Detect which cell encompasses the target text, then output its [X, Y] center coordinate. 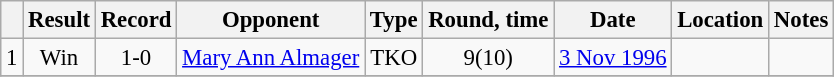
Round, time [488, 20]
1 [12, 58]
Result [60, 20]
Record [136, 20]
Location [720, 20]
Mary Ann Almager [271, 58]
Notes [802, 20]
9(10) [488, 58]
Date [613, 20]
Opponent [271, 20]
1-0 [136, 58]
Win [60, 58]
3 Nov 1996 [613, 58]
TKO [394, 58]
Type [394, 20]
